Pinpoint the cell where the given text exists, returning its (X, Y) midpoint coordinate. 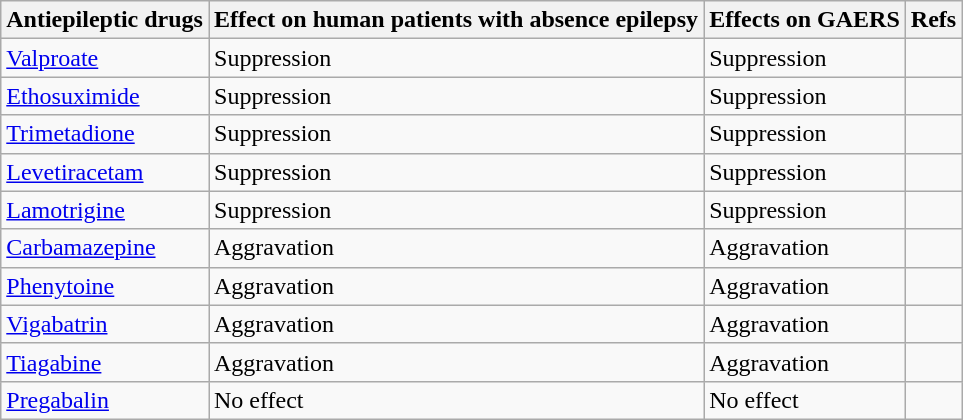
Refs (933, 20)
Pregabalin (105, 400)
Levetiracetam (105, 172)
Lamotrigine (105, 210)
Ethosuximide (105, 96)
Vigabatrin (105, 324)
Tiagabine (105, 362)
Effects on GAERS (805, 20)
Valproate (105, 58)
Trimetadione (105, 134)
Effect on human patients with absence epilepsy (456, 20)
Carbamazepine (105, 248)
Antiepileptic drugs (105, 20)
Phenytoine (105, 286)
